Find where the given text appears and provide that cell's center as [X, Y] coordinate. 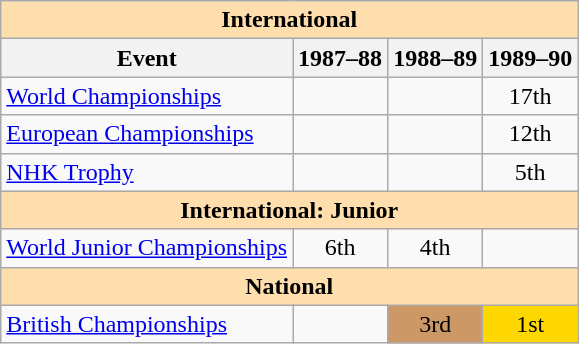
4th [436, 248]
3rd [436, 324]
Event [147, 58]
International [290, 20]
1st [530, 324]
World Junior Championships [147, 248]
1987–88 [340, 58]
International: Junior [290, 210]
12th [530, 134]
1989–90 [530, 58]
1988–89 [436, 58]
5th [530, 172]
NHK Trophy [147, 172]
17th [530, 96]
World Championships [147, 96]
British Championships [147, 324]
European Championships [147, 134]
6th [340, 248]
National [290, 286]
